Determine the [X, Y] coordinate at the center of the cell enclosing the given text.  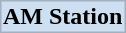
AM Station [62, 16]
